Detect which cell encompasses the target text, then output its [x, y] center coordinate. 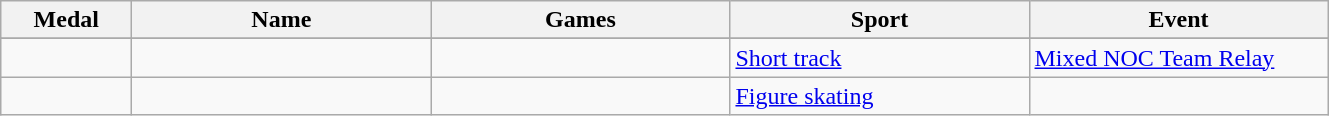
Name [282, 20]
Event [1178, 20]
Short track [880, 58]
Figure skating [880, 96]
Mixed NOC Team Relay [1178, 58]
Games [580, 20]
Medal [66, 20]
Sport [880, 20]
